Search for the cell housing the specified text and yield its [X, Y] center coordinate. 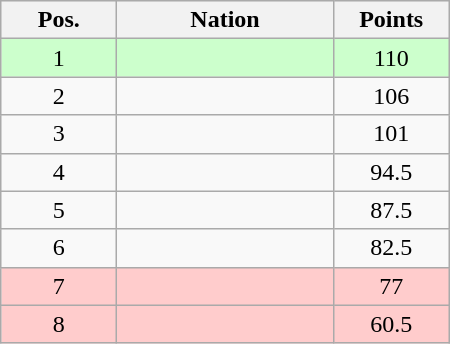
77 [391, 286]
Points [391, 20]
3 [59, 134]
Pos. [59, 20]
4 [59, 172]
1 [59, 58]
2 [59, 96]
6 [59, 248]
87.5 [391, 210]
8 [59, 324]
110 [391, 58]
101 [391, 134]
82.5 [391, 248]
5 [59, 210]
Nation [225, 20]
7 [59, 286]
94.5 [391, 172]
60.5 [391, 324]
106 [391, 96]
